Determine the [X, Y] coordinate at the center of the cell enclosing the given text.  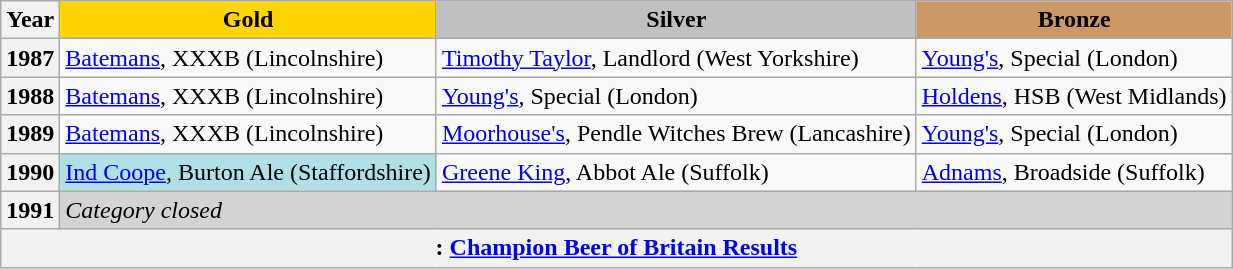
Category closed [646, 210]
Ind Coope, Burton Ale (Staffordshire) [248, 172]
1988 [30, 96]
: Champion Beer of Britain Results [616, 248]
Greene King, Abbot Ale (Suffolk) [676, 172]
Moorhouse's, Pendle Witches Brew (Lancashire) [676, 134]
1990 [30, 172]
1987 [30, 58]
Silver [676, 20]
1991 [30, 210]
Holdens, HSB (West Midlands) [1074, 96]
Year [30, 20]
Bronze [1074, 20]
Timothy Taylor, Landlord (West Yorkshire) [676, 58]
Adnams, Broadside (Suffolk) [1074, 172]
1989 [30, 134]
Gold [248, 20]
